Extract the (X, Y) coordinate from the center of the cell holding the provided text.  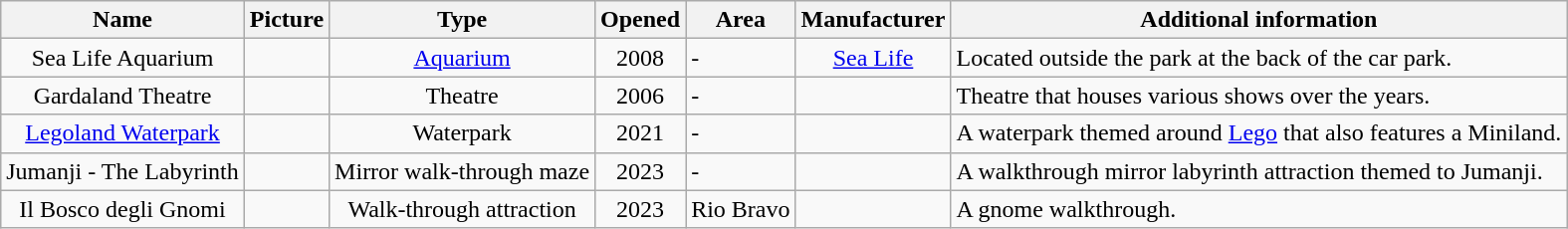
Name (123, 20)
Additional information (1258, 20)
Gardaland Theatre (123, 96)
A gnome walkthrough. (1258, 209)
Sea Life Aquarium (123, 58)
Sea Life (873, 58)
A walkthrough mirror labyrinth attraction themed to Jumanji. (1258, 171)
Area (741, 20)
Mirror walk-through maze (462, 171)
Opened (641, 20)
Manufacturer (873, 20)
2006 (641, 96)
Jumanji - The Labyrinth (123, 171)
Theatre that houses various shows over the years. (1258, 96)
Rio Bravo (741, 209)
Walk-through attraction (462, 209)
A waterpark themed around Lego that also features a Miniland. (1258, 133)
Picture (287, 20)
2021 (641, 133)
Aquarium (462, 58)
Type (462, 20)
Located outside the park at the back of the car park. (1258, 58)
Legoland Waterpark (123, 133)
Il Bosco degli Gnomi (123, 209)
2008 (641, 58)
Theatre (462, 96)
Waterpark (462, 133)
